Extract the (x, y) coordinate from the center of the cell holding the provided text.  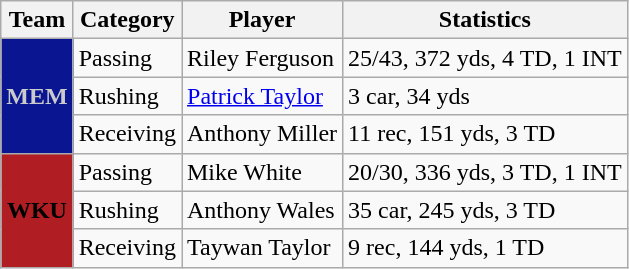
Mike White (262, 172)
Team (37, 20)
Riley Ferguson (262, 58)
3 car, 34 yds (486, 96)
Category (127, 20)
11 rec, 151 yds, 3 TD (486, 134)
20/30, 336 yds, 3 TD, 1 INT (486, 172)
MEM (37, 96)
WKU (37, 210)
Statistics (486, 20)
Anthony Miller (262, 134)
Player (262, 20)
35 car, 245 yds, 3 TD (486, 210)
Anthony Wales (262, 210)
9 rec, 144 yds, 1 TD (486, 248)
Patrick Taylor (262, 96)
25/43, 372 yds, 4 TD, 1 INT (486, 58)
Taywan Taylor (262, 248)
